Search for the cell housing the specified text and yield its (x, y) center coordinate. 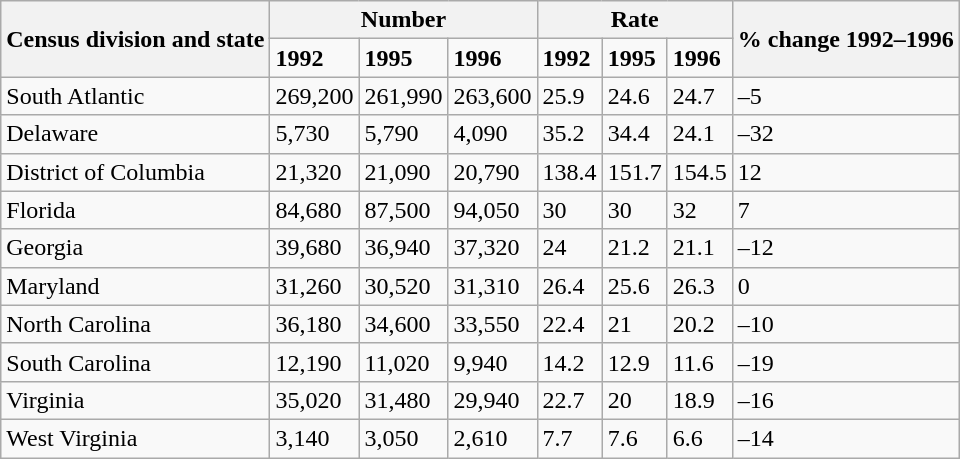
Census division and state (136, 39)
21.2 (634, 248)
37,320 (492, 248)
–19 (846, 362)
–12 (846, 248)
21,090 (404, 172)
87,500 (404, 210)
31,310 (492, 286)
7.7 (570, 438)
21 (634, 324)
2,610 (492, 438)
5,790 (404, 134)
–16 (846, 400)
3,140 (314, 438)
34,600 (404, 324)
Delaware (136, 134)
151.7 (634, 172)
84,680 (314, 210)
24.1 (700, 134)
31,480 (404, 400)
Florida (136, 210)
25.9 (570, 96)
5,730 (314, 134)
22.7 (570, 400)
263,600 (492, 96)
36,940 (404, 248)
34.4 (634, 134)
Rate (634, 20)
26.4 (570, 286)
9,940 (492, 362)
20,790 (492, 172)
36,180 (314, 324)
18.9 (700, 400)
21,320 (314, 172)
24.6 (634, 96)
12.9 (634, 362)
0 (846, 286)
6.6 (700, 438)
24.7 (700, 96)
Virginia (136, 400)
South Carolina (136, 362)
24 (570, 248)
94,050 (492, 210)
154.5 (700, 172)
25.6 (634, 286)
22.4 (570, 324)
39,680 (314, 248)
7 (846, 210)
3,050 (404, 438)
12,190 (314, 362)
–10 (846, 324)
South Atlantic (136, 96)
35.2 (570, 134)
20 (634, 400)
–14 (846, 438)
–5 (846, 96)
32 (700, 210)
12 (846, 172)
North Carolina (136, 324)
4,090 (492, 134)
–32 (846, 134)
West Virginia (136, 438)
Maryland (136, 286)
31,260 (314, 286)
20.2 (700, 324)
269,200 (314, 96)
30,520 (404, 286)
29,940 (492, 400)
11,020 (404, 362)
11.6 (700, 362)
35,020 (314, 400)
14.2 (570, 362)
Number (404, 20)
26.3 (700, 286)
21.1 (700, 248)
District of Columbia (136, 172)
Georgia (136, 248)
7.6 (634, 438)
33,550 (492, 324)
% change 1992–1996 (846, 39)
138.4 (570, 172)
261,990 (404, 96)
